Provide the [X, Y] coordinate of the cell's center where the given text is located.  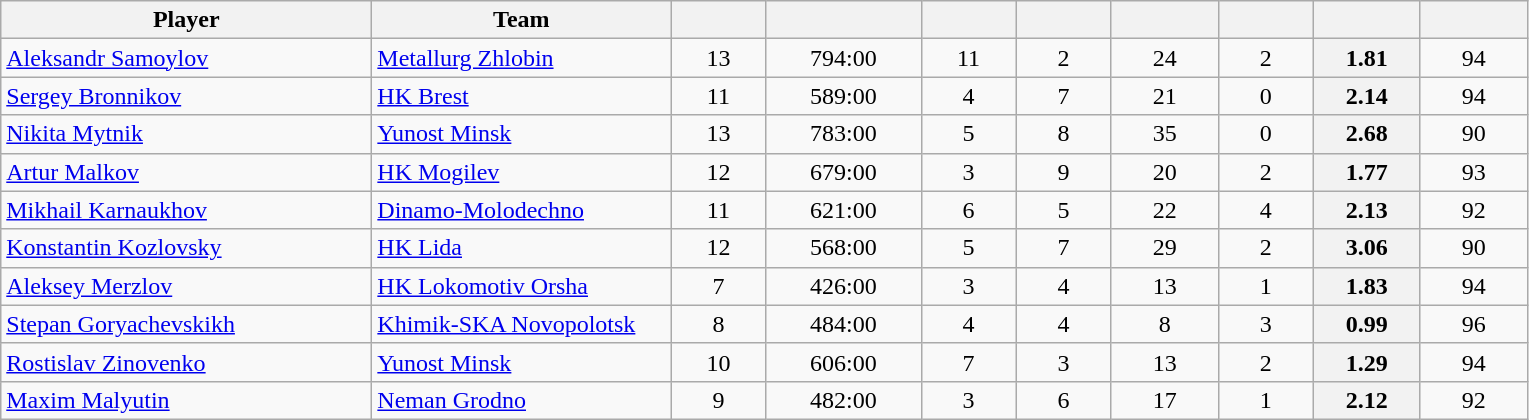
Aleksey Merzlov [186, 286]
Khimik-SKA Novopolotsk [522, 324]
482:00 [844, 400]
679:00 [844, 172]
621:00 [844, 210]
Metallurg Zhlobin [522, 58]
22 [1164, 210]
783:00 [844, 134]
606:00 [844, 362]
0.99 [1366, 324]
10 [718, 362]
35 [1164, 134]
Sergey Bronnikov [186, 96]
29 [1164, 248]
24 [1164, 58]
2.14 [1366, 96]
Artur Malkov [186, 172]
1.83 [1366, 286]
Dinamo-Molodechno [522, 210]
Nikita Mytnik [186, 134]
484:00 [844, 324]
Konstantin Kozlovsky [186, 248]
Neman Grodno [522, 400]
21 [1164, 96]
20 [1164, 172]
Aleksandr Samoylov [186, 58]
Stepan Goryachevskikh [186, 324]
HK Brest [522, 96]
2.68 [1366, 134]
93 [1474, 172]
568:00 [844, 248]
HK Lokomotiv Orsha [522, 286]
1.29 [1366, 362]
HK Mogilev [522, 172]
3.06 [1366, 248]
17 [1164, 400]
426:00 [844, 286]
Team [522, 20]
1.77 [1366, 172]
Mikhail Karnaukhov [186, 210]
1.81 [1366, 58]
2.13 [1366, 210]
Rostislav Zinovenko [186, 362]
Maxim Malyutin [186, 400]
2.12 [1366, 400]
589:00 [844, 96]
96 [1474, 324]
HK Lida [522, 248]
794:00 [844, 58]
Player [186, 20]
